Extract the (X, Y) coordinate from the center of the cell holding the provided text.  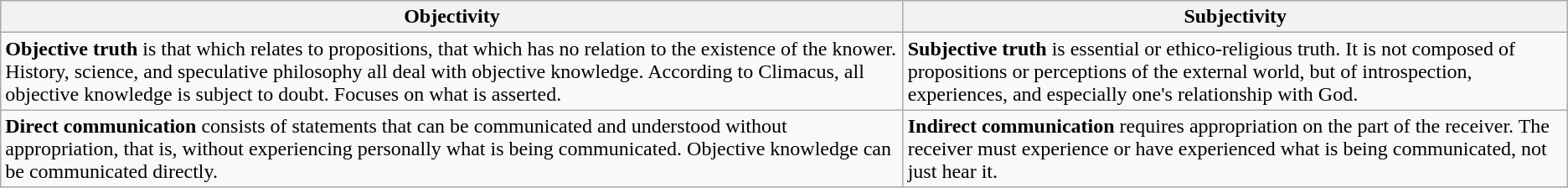
Subjectivity (1235, 17)
Objectivity (452, 17)
